Locate the cell with the specified text and output its [X, Y] center coordinate. 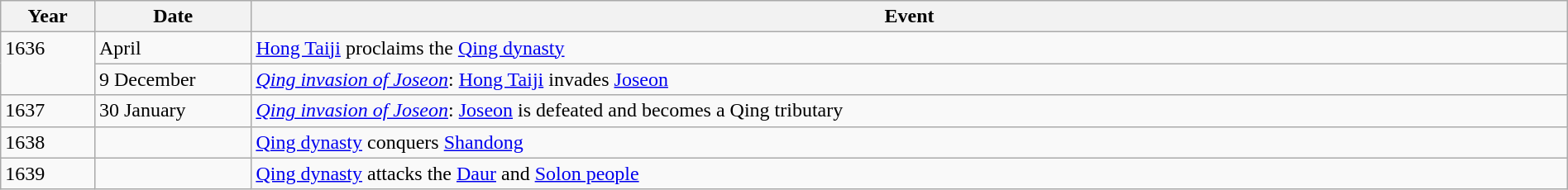
30 January [172, 111]
Event [910, 17]
1637 [48, 111]
9 December [172, 79]
Date [172, 17]
Hong Taiji proclaims the Qing dynasty [910, 48]
1636 [48, 64]
Year [48, 17]
1639 [48, 173]
April [172, 48]
Qing invasion of Joseon: Hong Taiji invades Joseon [910, 79]
Qing dynasty conquers Shandong [910, 142]
Qing invasion of Joseon: Joseon is defeated and becomes a Qing tributary [910, 111]
Qing dynasty attacks the Daur and Solon people [910, 173]
1638 [48, 142]
